Provide the (X, Y) coordinate of the cell's center where the given text is located.  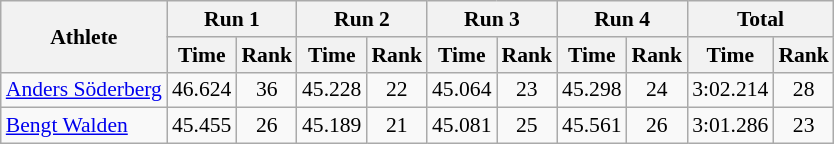
Bengt Walden (84, 126)
45.455 (202, 126)
Anders Söderberg (84, 90)
3:02.214 (730, 90)
Run 4 (622, 19)
25 (526, 126)
45.298 (592, 90)
45.081 (462, 126)
45.228 (332, 90)
46.624 (202, 90)
21 (396, 126)
Run 1 (232, 19)
45.064 (462, 90)
Run 3 (492, 19)
Total (760, 19)
28 (804, 90)
22 (396, 90)
45.561 (592, 126)
Athlete (84, 36)
36 (266, 90)
24 (658, 90)
3:01.286 (730, 126)
Run 2 (362, 19)
45.189 (332, 126)
